Locate the cell with the specified text and output its [X, Y] center coordinate. 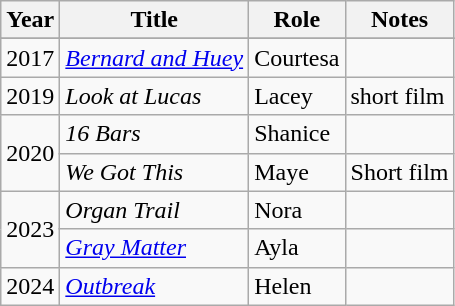
Ayla [297, 248]
Shanice [297, 134]
16 Bars [154, 134]
Courtesa [297, 58]
2023 [30, 229]
2019 [30, 96]
Notes [400, 20]
Helen [297, 286]
short film [400, 96]
Gray Matter [154, 248]
Short film [400, 172]
We Got This [154, 172]
Organ Trail [154, 210]
2017 [30, 58]
Maye [297, 172]
Year [30, 20]
Title [154, 20]
Bernard and Huey [154, 58]
Outbreak [154, 286]
Look at Lucas [154, 96]
Nora [297, 210]
2020 [30, 153]
Role [297, 20]
Lacey [297, 96]
2024 [30, 286]
